Pinpoint the cell where the given text exists, returning its [X, Y] midpoint coordinate. 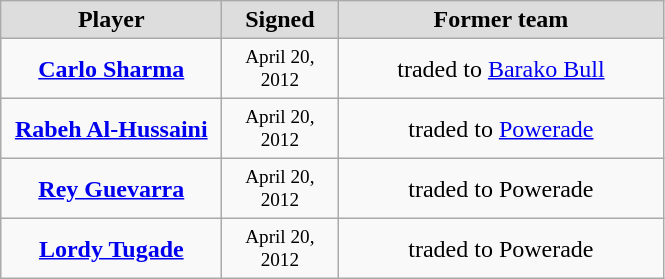
Rabeh Al-Hussaini [112, 129]
Signed [280, 20]
Lordy Tugade [112, 249]
Player [112, 20]
Carlo Sharma [112, 69]
traded to Barako Bull [501, 69]
Rey Guevarra [112, 189]
Former team [501, 20]
